Identify which cell holds the provided text, then report its (X, Y) central coordinate. 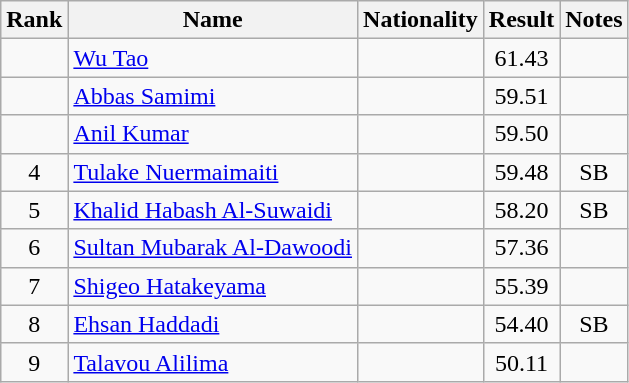
Nationality (421, 20)
57.36 (521, 248)
5 (34, 210)
Ehsan Haddadi (213, 324)
58.20 (521, 210)
7 (34, 286)
50.11 (521, 362)
Name (213, 20)
Abbas Samimi (213, 96)
Anil Kumar (213, 134)
59.48 (521, 172)
Rank (34, 20)
Sultan Mubarak Al-Dawoodi (213, 248)
8 (34, 324)
Shigeo Hatakeyama (213, 286)
Tulake Nuermaimaiti (213, 172)
9 (34, 362)
54.40 (521, 324)
59.50 (521, 134)
61.43 (521, 58)
Result (521, 20)
6 (34, 248)
Wu Tao (213, 58)
Notes (594, 20)
Talavou Alilima (213, 362)
Khalid Habash Al-Suwaidi (213, 210)
59.51 (521, 96)
55.39 (521, 286)
4 (34, 172)
